Return (X, Y) of the center of cell containing provided text 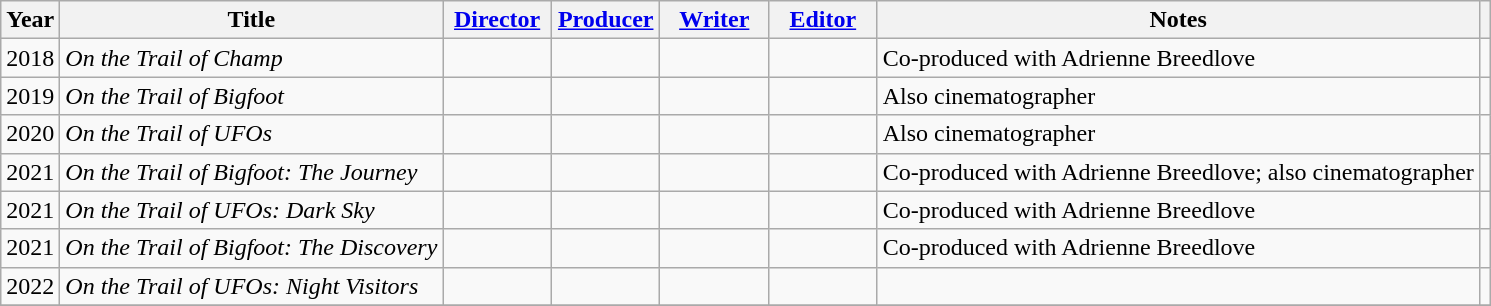
Producer (606, 20)
On the Trail of Bigfoot (252, 96)
Writer (714, 20)
2020 (30, 134)
2018 (30, 58)
2019 (30, 96)
Co-produced with Adrienne Breedlove; also cinematographer (1178, 172)
On the Trail of Champ (252, 58)
On the Trail of UFOs: Dark Sky (252, 210)
Notes (1178, 20)
Year (30, 20)
Director (498, 20)
On the Trail of UFOs (252, 134)
On the Trail of Bigfoot: The Journey (252, 172)
2022 (30, 286)
Title (252, 20)
On the Trail of Bigfoot: The Discovery (252, 248)
On the Trail of UFOs: Night Visitors (252, 286)
Editor (824, 20)
